Return [x, y] of the center of cell containing provided text 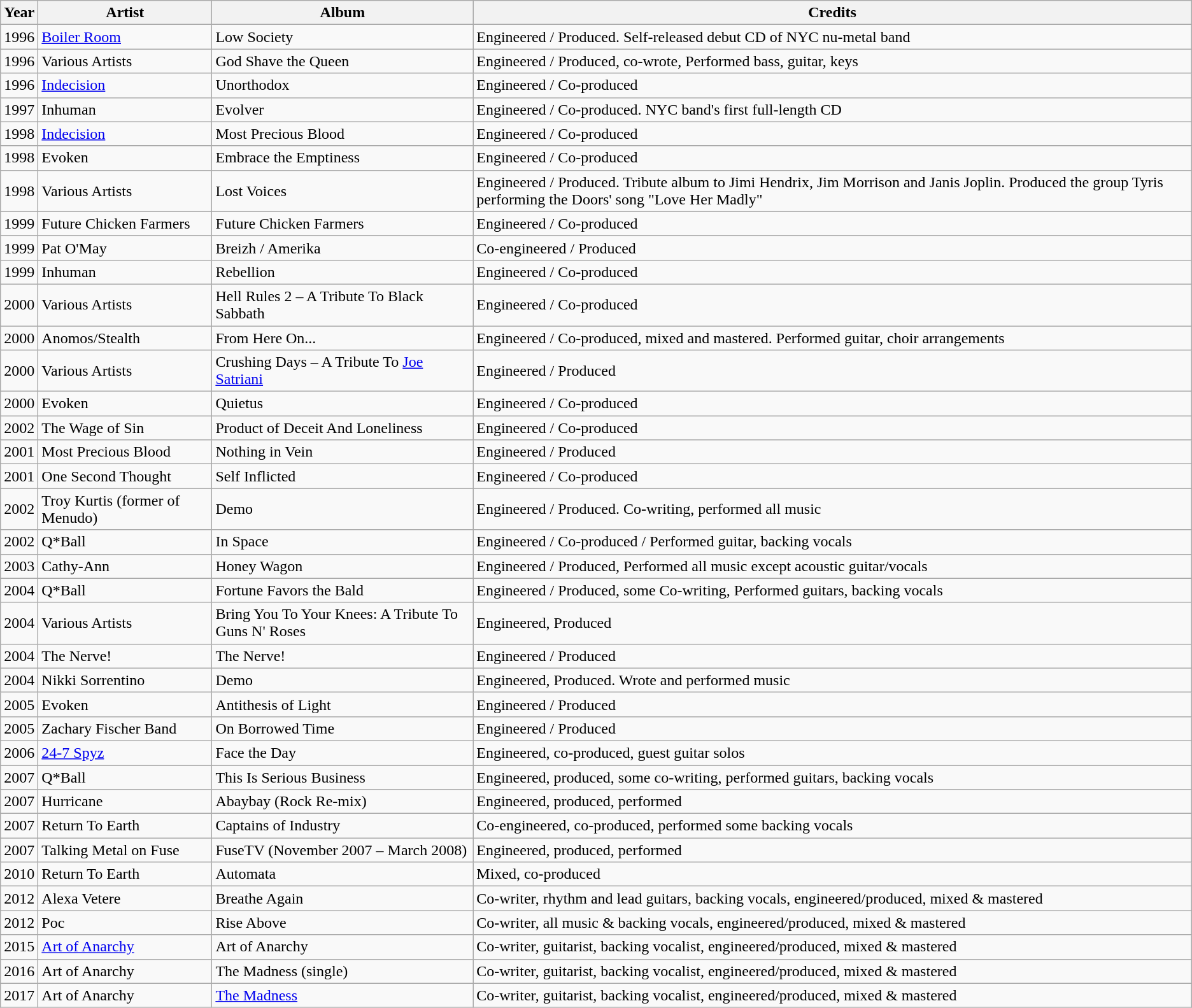
Engineered, Produced [832, 623]
Low Society [343, 37]
Engineered / Produced. Co-writing, performed all music [832, 509]
Engineered / Produced, Performed all music except acoustic guitar/vocals [832, 566]
Nikki Sorrentino [125, 680]
Breizh / Amerika [343, 248]
Rise Above [343, 923]
Mixed, co-produced [832, 874]
2015 [19, 947]
Album [343, 13]
Face the Day [343, 753]
Co-engineered / Produced [832, 248]
Lost Voices [343, 191]
Engineered / Co-produced / Performed guitar, backing vocals [832, 542]
Engineered, Produced. Wrote and performed music [832, 680]
Engineered / Co-produced. NYC band's first full-length CD [832, 110]
Unorthodox [343, 85]
Year [19, 13]
Hurricane [125, 802]
Co-writer, rhythm and lead guitars, backing vocals, engineered/produced, mixed & mastered [832, 898]
Engineered / Produced, some Co-writing, Performed guitars, backing vocals [832, 590]
Captains of Industry [343, 826]
Breathe Again [343, 898]
Honey Wagon [343, 566]
Anomos/Stealth [125, 338]
Artist [125, 13]
2003 [19, 566]
Engineered / Produced, co-wrote, Performed bass, guitar, keys [832, 61]
Troy Kurtis (former of Menudo) [125, 509]
God Shave the Queen [343, 61]
2010 [19, 874]
Nothing in Vein [343, 452]
2017 [19, 995]
Engineered, produced, some co-writing, performed guitars, backing vocals [832, 777]
This Is Serious Business [343, 777]
The Wage of Sin [125, 428]
The Madness (single) [343, 971]
Quietus [343, 404]
Engineered / Co-produced, mixed and mastered. Performed guitar, choir arrangements [832, 338]
Bring You To Your Knees: A Tribute To Guns N' Roses [343, 623]
Alexa Vetere [125, 898]
Evolver [343, 110]
2006 [19, 753]
Self Inflicted [343, 476]
From Here On... [343, 338]
Embrace the Emptiness [343, 158]
Credits [832, 13]
Co-engineered, co-produced, performed some backing vocals [832, 826]
The Madness [343, 995]
Pat O'May [125, 248]
Rebellion [343, 272]
One Second Thought [125, 476]
In Space [343, 542]
Hell Rules 2 – A Tribute To Black Sabbath [343, 304]
Talking Metal on Fuse [125, 850]
FuseTV (November 2007 – March 2008) [343, 850]
24-7 Spyz [125, 753]
1997 [19, 110]
Abaybay (Rock Re-mix) [343, 802]
Boiler Room [125, 37]
Product of Deceit And Loneliness [343, 428]
Poc [125, 923]
Crushing Days – A Tribute To Joe Satriani [343, 371]
Antithesis of Light [343, 704]
Cathy-Ann [125, 566]
Zachary Fischer Band [125, 728]
On Borrowed Time [343, 728]
Co-writer, all music & backing vocals, engineered/produced, mixed & mastered [832, 923]
Engineered, co-produced, guest guitar solos [832, 753]
Automata [343, 874]
Fortune Favors the Bald [343, 590]
Engineered / Produced. Self-released debut CD of NYC nu-metal band [832, 37]
2016 [19, 971]
